From the cell containing the given text, extract its center point as [X, Y] coordinate. 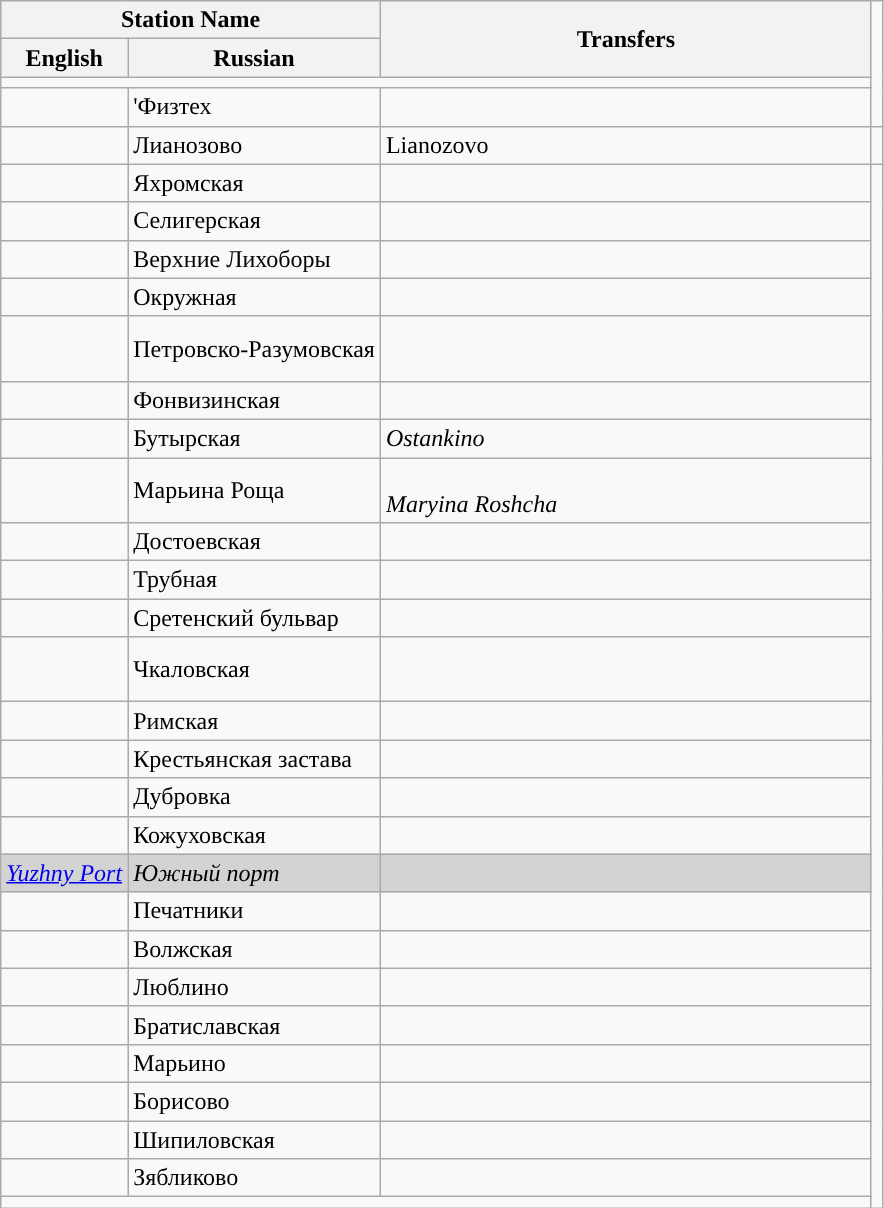
Селигерская [254, 221]
Печатники [254, 911]
Южный порт [254, 873]
Сретенский бульвар [254, 618]
Марьино [254, 1063]
Марьина Роща [254, 490]
Яхромская [254, 183]
Russian [254, 58]
Верхние Лихоборы [254, 259]
Трубная [254, 580]
English [64, 58]
Лианозово [254, 145]
Yuzhny Port [64, 873]
Борисово [254, 1101]
Lianozovo [626, 145]
Ostankino [626, 438]
'Физтех [254, 107]
Петровско-Разумовская [254, 348]
Достоевская [254, 542]
Люблино [254, 987]
Дубровка [254, 797]
Зябликово [254, 1178]
Волжская [254, 949]
Maryina Roshcha [626, 490]
Station Name [191, 20]
Фонвизинская [254, 400]
Кожуховская [254, 835]
Бутырская [254, 438]
Братиславская [254, 1025]
Окружная [254, 297]
Transfers [626, 39]
Римская [254, 721]
Крестьянская застава [254, 759]
Шипиловская [254, 1139]
Чкаловская [254, 670]
